Return [X, Y] of the center of cell containing provided text 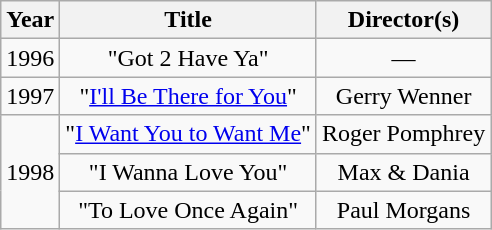
"Got 2 Have Ya" [188, 58]
1997 [30, 96]
"I Wanna Love You" [188, 172]
"To Love Once Again" [188, 210]
Max & Dania [403, 172]
1998 [30, 172]
— [403, 58]
"I Want You to Want Me" [188, 134]
Year [30, 20]
Director(s) [403, 20]
"I'll Be There for You" [188, 96]
Gerry Wenner [403, 96]
Roger Pomphrey [403, 134]
Title [188, 20]
Paul Morgans [403, 210]
1996 [30, 58]
